For the text-containing cell, return its midpoint in (x, y) coordinate format. 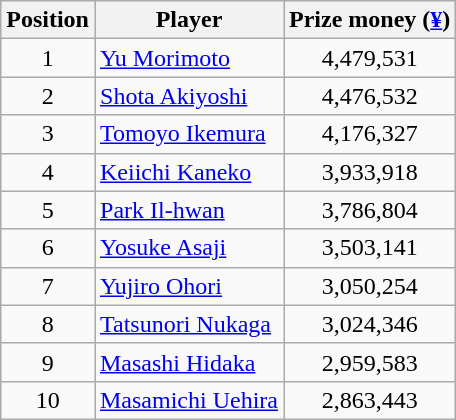
3,024,346 (370, 324)
5 (48, 210)
4,476,532 (370, 96)
3,786,804 (370, 210)
Yosuke Asaji (188, 248)
Masashi Hidaka (188, 362)
4,479,531 (370, 58)
1 (48, 58)
2,863,443 (370, 400)
Yujiro Ohori (188, 286)
Position (48, 20)
6 (48, 248)
2 (48, 96)
9 (48, 362)
8 (48, 324)
10 (48, 400)
Keiichi Kaneko (188, 172)
Park Il-hwan (188, 210)
Prize money (¥) (370, 20)
Masamichi Uehira (188, 400)
4 (48, 172)
3,050,254 (370, 286)
4,176,327 (370, 134)
Tomoyo Ikemura (188, 134)
7 (48, 286)
Player (188, 20)
Yu Morimoto (188, 58)
2,959,583 (370, 362)
3 (48, 134)
3,933,918 (370, 172)
3,503,141 (370, 248)
Shota Akiyoshi (188, 96)
Tatsunori Nukaga (188, 324)
